Determine the [x, y] coordinate at the center of the cell enclosing the given text.  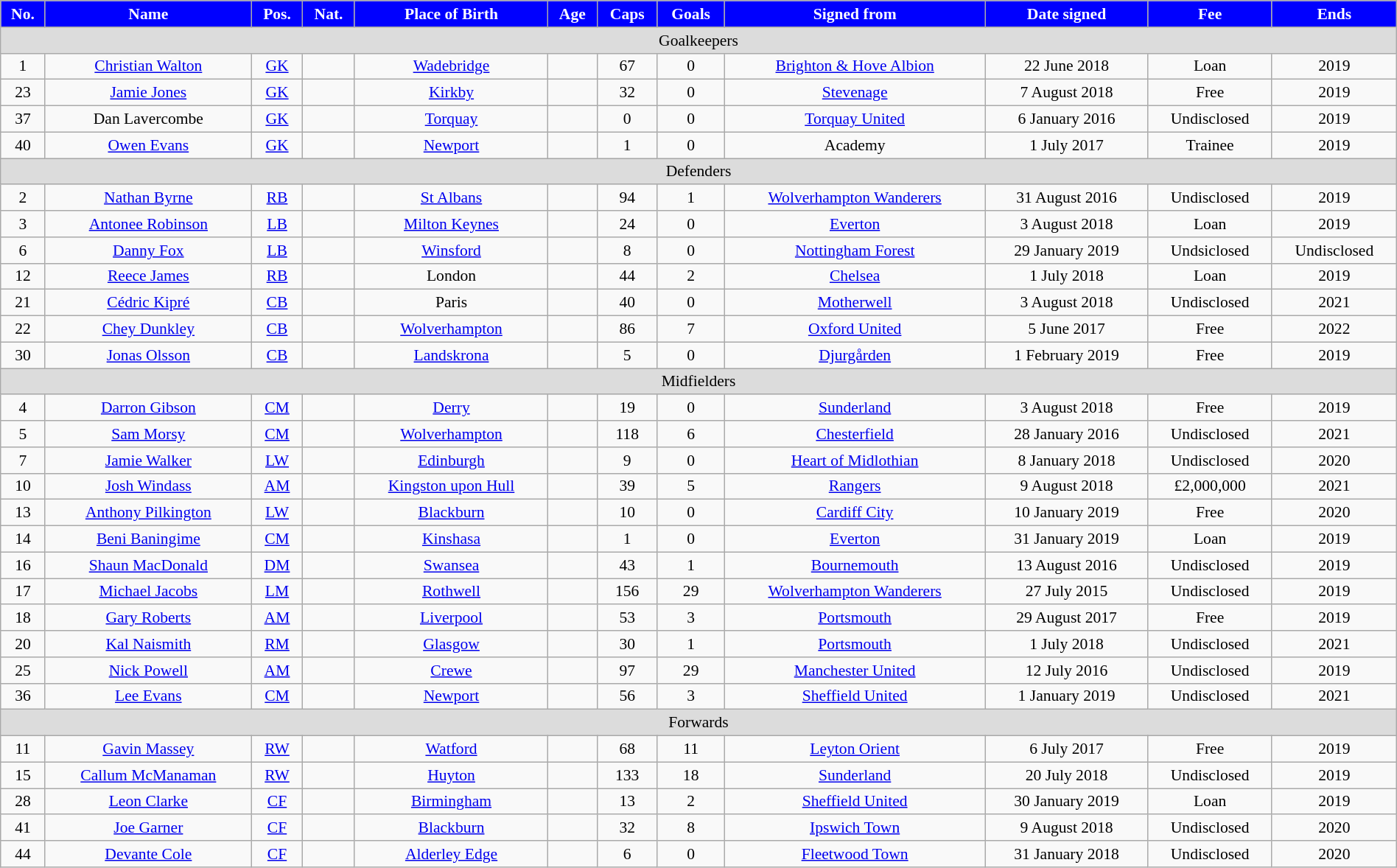
Michael Jacobs [148, 592]
22 June 2018 [1067, 66]
Edinburgh [451, 461]
21 [23, 303]
2022 [1334, 329]
1 February 2019 [1067, 355]
29 January 2019 [1067, 251]
19 [627, 408]
Derry [451, 408]
Owen Evans [148, 145]
7 August 2018 [1067, 93]
36 [23, 696]
Trainee [1210, 145]
Paris [451, 303]
22 [23, 329]
Torquay United [855, 119]
Nathan Byrne [148, 198]
Gavin Massey [148, 749]
Signed from [855, 14]
Cardiff City [855, 513]
Bournemouth [855, 565]
Birmingham [451, 802]
5 June 2017 [1067, 329]
29 August 2017 [1067, 618]
43 [627, 565]
RM [277, 644]
Chesterfield [855, 434]
Fleetwood Town [855, 854]
Nick Powell [148, 671]
Rangers [855, 486]
9 [627, 461]
Nat. [329, 14]
53 [627, 618]
Dan Lavercombe [148, 119]
Huyton [451, 775]
Sam Morsy [148, 434]
Caps [627, 14]
Crewe [451, 671]
Leyton Orient [855, 749]
94 [627, 198]
156 [627, 592]
4 [23, 408]
17 [23, 592]
Kirkby [451, 93]
20 [23, 644]
£2,000,000 [1210, 486]
67 [627, 66]
Gary Roberts [148, 618]
6 July 2017 [1067, 749]
15 [23, 775]
Date signed [1067, 14]
Undsiclosed [1210, 251]
Devante Cole [148, 854]
6 January 2016 [1067, 119]
Josh Windass [148, 486]
12 July 2016 [1067, 671]
Callum McManaman [148, 775]
Nottingham Forest [855, 251]
Stevenage [855, 93]
Cédric Kipré [148, 303]
12 [23, 276]
23 [23, 93]
Kal Naismith [148, 644]
Jamie Walker [148, 461]
Goals [691, 14]
Oxford United [855, 329]
68 [627, 749]
Danny Fox [148, 251]
31 January 2018 [1067, 854]
Age [573, 14]
86 [627, 329]
10 January 2019 [1067, 513]
28 January 2016 [1067, 434]
31 August 2016 [1067, 198]
39 [627, 486]
Midfielders [698, 382]
14 [23, 539]
97 [627, 671]
27 July 2015 [1067, 592]
Lee Evans [148, 696]
Glasgow [451, 644]
Kingston upon Hull [451, 486]
Motherwell [855, 303]
Heart of Midlothian [855, 461]
Goalkeepers [698, 41]
1 January 2019 [1067, 696]
Ipswich Town [855, 828]
Chelsea [855, 276]
41 [23, 828]
Name [148, 14]
20 July 2018 [1067, 775]
Rothwell [451, 592]
Forwards [698, 723]
Antonee Robinson [148, 224]
Joe Garner [148, 828]
28 [23, 802]
56 [627, 696]
Defenders [698, 172]
Leon Clarke [148, 802]
Kinshasa [451, 539]
Landskrona [451, 355]
Shaun MacDonald [148, 565]
Beni Baningime [148, 539]
DM [277, 565]
8 January 2018 [1067, 461]
Fee [1210, 14]
Christian Walton [148, 66]
St Albans [451, 198]
Djurgården [855, 355]
Watford [451, 749]
Reece James [148, 276]
133 [627, 775]
Ends [1334, 14]
No. [23, 14]
Torquay [451, 119]
13 August 2016 [1067, 565]
Chey Dunkley [148, 329]
Brighton & Hove Albion [855, 66]
1 July 2017 [1067, 145]
Darron Gibson [148, 408]
Liverpool [451, 618]
Milton Keynes [451, 224]
25 [23, 671]
Wadebridge [451, 66]
Place of Birth [451, 14]
16 [23, 565]
Manchester United [855, 671]
Pos. [277, 14]
London [451, 276]
37 [23, 119]
31 January 2019 [1067, 539]
24 [627, 224]
Alderley Edge [451, 854]
Jamie Jones [148, 93]
Winsford [451, 251]
LM [277, 592]
30 January 2019 [1067, 802]
Academy [855, 145]
Jonas Olsson [148, 355]
118 [627, 434]
Anthony Pilkington [148, 513]
Swansea [451, 565]
